Extract the (X, Y) coordinate from the center of the cell holding the provided text.  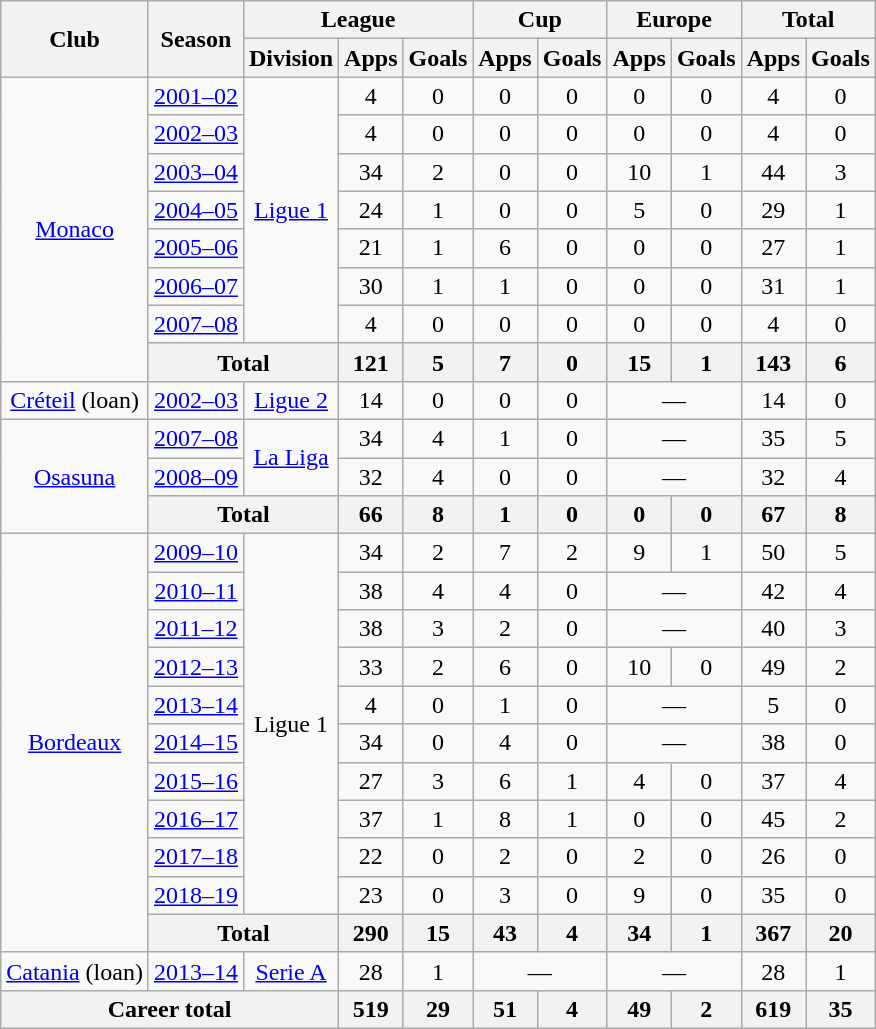
Division (290, 58)
51 (505, 1009)
619 (773, 1009)
31 (773, 286)
Europe (674, 20)
22 (371, 857)
Ligue 2 (290, 400)
2010–11 (196, 591)
367 (773, 933)
2017–18 (196, 857)
Osasuna (75, 476)
67 (773, 515)
2011–12 (196, 629)
Monaco (75, 229)
2005–06 (196, 248)
50 (773, 553)
2015–16 (196, 781)
24 (371, 210)
Catania (loan) (75, 971)
2012–13 (196, 667)
Serie A (290, 971)
2004–05 (196, 210)
33 (371, 667)
519 (371, 1009)
Club (75, 39)
40 (773, 629)
Career total (170, 1009)
2009–10 (196, 553)
Créteil (loan) (75, 400)
League (358, 20)
Cup (540, 20)
20 (841, 933)
44 (773, 172)
2003–04 (196, 172)
42 (773, 591)
121 (371, 362)
290 (371, 933)
30 (371, 286)
143 (773, 362)
23 (371, 895)
2014–15 (196, 743)
66 (371, 515)
45 (773, 819)
43 (505, 933)
La Liga (290, 457)
2016–17 (196, 819)
Season (196, 39)
Bordeaux (75, 744)
2018–19 (196, 895)
2001–02 (196, 96)
26 (773, 857)
21 (371, 248)
2006–07 (196, 286)
2008–09 (196, 477)
